Provide the [x, y] coordinate of the cell's center where the given text is located.  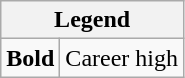
Legend [92, 20]
Career high [122, 58]
Bold [30, 58]
